Return (x, y) of the center of cell containing provided text 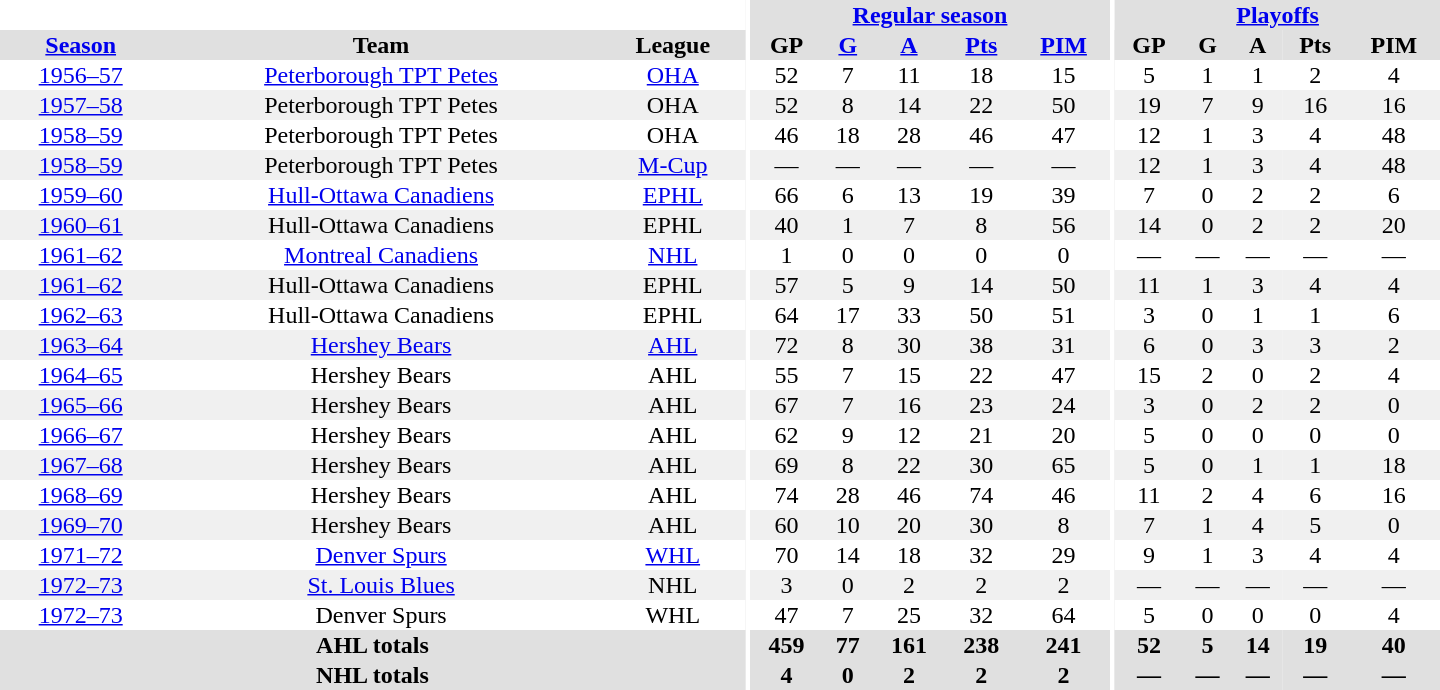
69 (786, 465)
Season (80, 45)
60 (786, 525)
21 (981, 435)
55 (786, 375)
1963–64 (80, 345)
10 (848, 525)
23 (981, 405)
39 (1064, 195)
1964–65 (80, 375)
Regular season (930, 15)
M-Cup (673, 165)
66 (786, 195)
League (673, 45)
56 (1064, 225)
29 (1064, 555)
31 (1064, 345)
17 (848, 315)
1956–57 (80, 75)
Playoffs (1278, 15)
1969–70 (80, 525)
65 (1064, 465)
Montreal Canadiens (380, 255)
57 (786, 285)
33 (909, 315)
62 (786, 435)
1965–66 (80, 405)
1968–69 (80, 495)
Team (380, 45)
1967–68 (80, 465)
24 (1064, 405)
1966–67 (80, 435)
1960–61 (80, 225)
13 (909, 195)
72 (786, 345)
67 (786, 405)
1959–60 (80, 195)
St. Louis Blues (380, 585)
AHL totals (372, 645)
241 (1064, 645)
38 (981, 345)
1971–72 (80, 555)
51 (1064, 315)
77 (848, 645)
161 (909, 645)
25 (909, 615)
70 (786, 555)
459 (786, 645)
NHL totals (372, 675)
238 (981, 645)
1957–58 (80, 105)
1962–63 (80, 315)
